Pinpoint the cell where the given text exists, returning its (X, Y) midpoint coordinate. 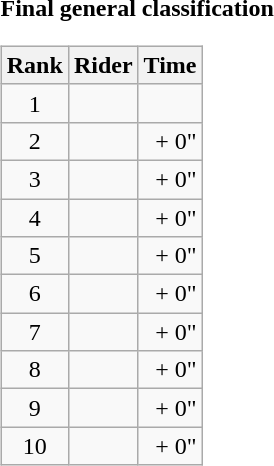
7 (34, 332)
10 (34, 446)
Time (170, 65)
2 (34, 141)
5 (34, 256)
Rider (103, 65)
9 (34, 408)
Rank (34, 65)
8 (34, 370)
1 (34, 103)
3 (34, 179)
6 (34, 294)
4 (34, 217)
